Locate the cell with the specified text and output its (X, Y) center coordinate. 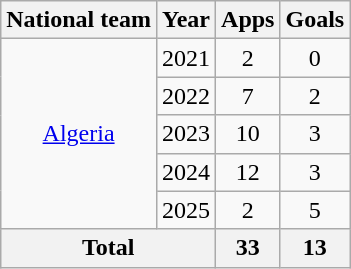
33 (248, 248)
2024 (186, 172)
Goals (315, 20)
National team (79, 20)
2021 (186, 58)
Total (108, 248)
Apps (248, 20)
2025 (186, 210)
2023 (186, 134)
Algeria (79, 134)
Year (186, 20)
2022 (186, 96)
0 (315, 58)
13 (315, 248)
5 (315, 210)
10 (248, 134)
12 (248, 172)
7 (248, 96)
